Capture the cell that displays the provided text and extract its [x, y] central coordinate. 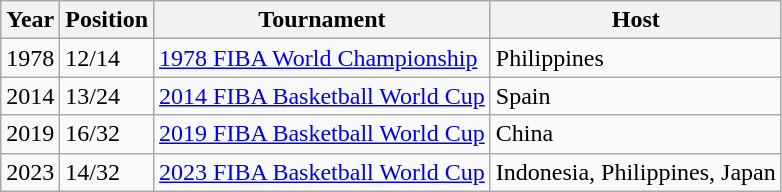
13/24 [107, 96]
2019 FIBA Basketball World Cup [322, 134]
Spain [636, 96]
16/32 [107, 134]
Host [636, 20]
12/14 [107, 58]
Tournament [322, 20]
Year [30, 20]
2023 [30, 172]
1978 [30, 58]
China [636, 134]
Philippines [636, 58]
Position [107, 20]
1978 FIBA World Championship [322, 58]
Indonesia, Philippines, Japan [636, 172]
2019 [30, 134]
14/32 [107, 172]
2023 FIBA Basketball World Cup [322, 172]
2014 [30, 96]
2014 FIBA Basketball World Cup [322, 96]
